For the text-containing cell, return its midpoint in [x, y] coordinate format. 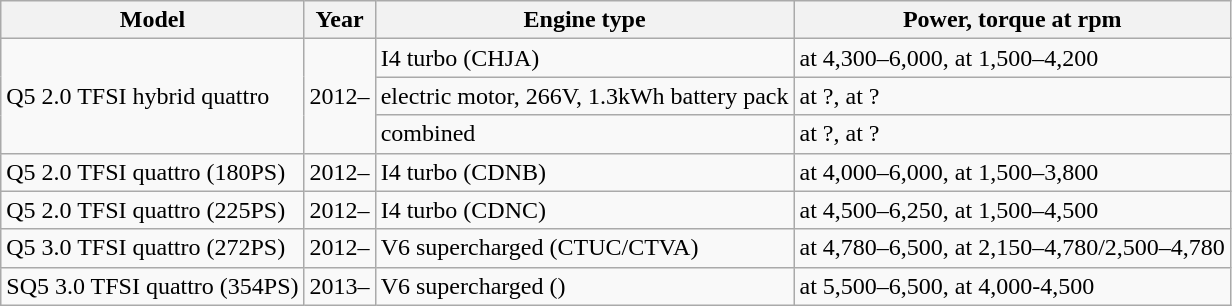
Year [340, 20]
SQ5 3.0 TFSI quattro (354PS) [152, 286]
Q5 2.0 TFSI hybrid quattro [152, 96]
I4 turbo (CDNB) [584, 172]
Q5 2.0 TFSI quattro (180PS) [152, 172]
V6 supercharged (CTUC/CTVA) [584, 248]
Power, torque at rpm [1012, 20]
Q5 2.0 TFSI quattro (225PS) [152, 210]
I4 turbo (CHJA) [584, 58]
electric motor, 266V, 1.3kWh battery pack [584, 96]
I4 turbo (CDNC) [584, 210]
at 4,000–6,000, at 1,500–3,800 [1012, 172]
V6 supercharged () [584, 286]
at 4,780–6,500, at 2,150–4,780/2,500–4,780 [1012, 248]
at 4,500–6,250, at 1,500–4,500 [1012, 210]
Engine type [584, 20]
Model [152, 20]
at 5,500–6,500, at 4,000-4,500 [1012, 286]
2013– [340, 286]
Q5 3.0 TFSI quattro (272PS) [152, 248]
at 4,300–6,000, at 1,500–4,200 [1012, 58]
combined [584, 134]
